Detect which cell encompasses the target text, then output its (x, y) center coordinate. 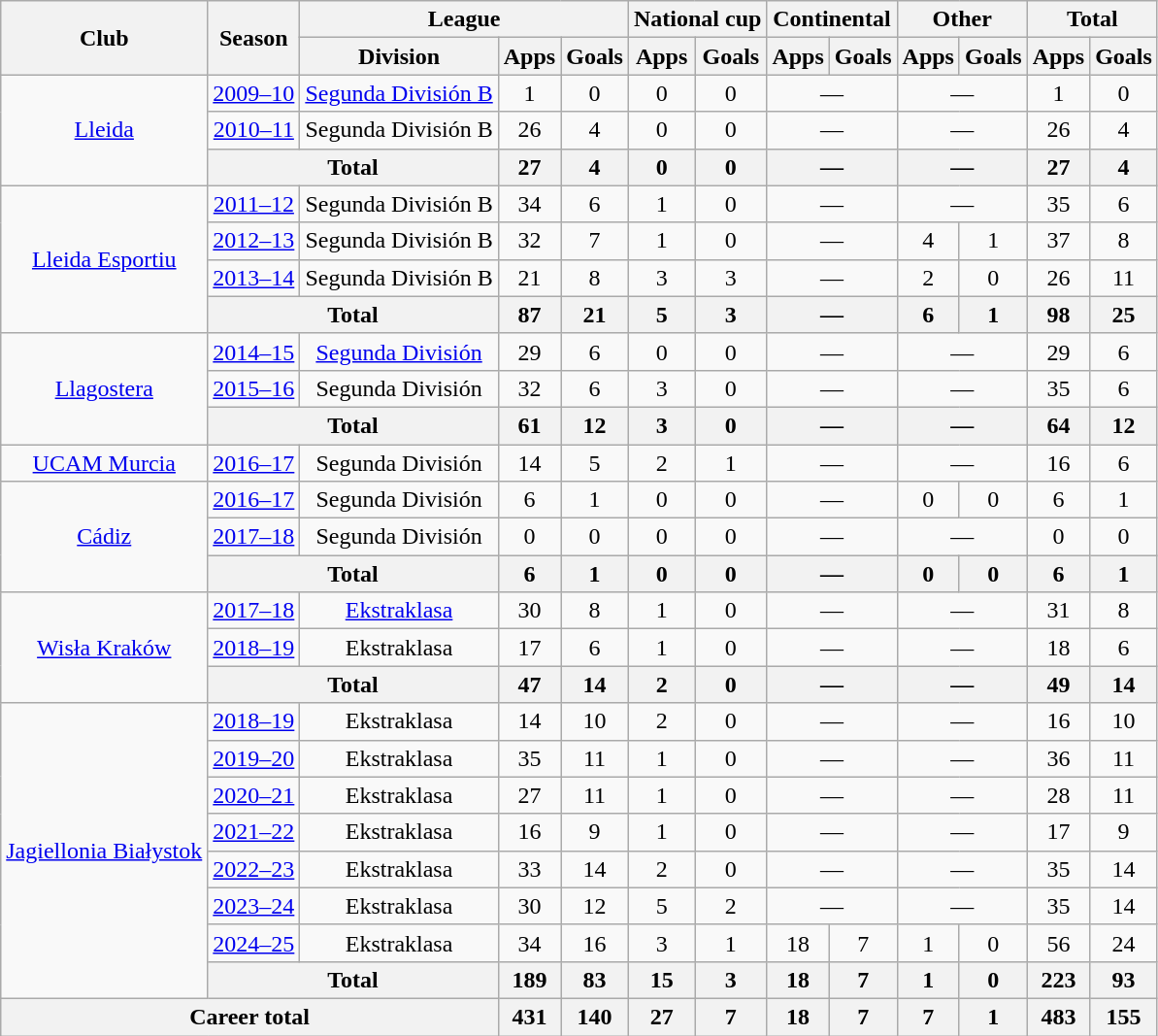
31 (1058, 611)
2011–12 (254, 204)
2015–16 (254, 388)
2013–14 (254, 278)
61 (529, 425)
2020–21 (254, 795)
64 (1058, 425)
98 (1058, 315)
Career total (250, 1017)
2022–23 (254, 869)
47 (529, 685)
155 (1124, 1017)
2023–24 (254, 906)
140 (595, 1017)
15 (661, 980)
Other (962, 19)
483 (1058, 1017)
24 (1124, 943)
Llagostera (105, 388)
56 (1058, 943)
2024–25 (254, 943)
2009–10 (254, 93)
Continental (832, 19)
36 (1058, 758)
223 (1058, 980)
Lleida (105, 130)
2021–22 (254, 832)
Jagiellonia Białystok (105, 851)
Division (399, 56)
87 (529, 315)
Cádiz (105, 537)
National cup (697, 19)
83 (595, 980)
Wisła Kraków (105, 648)
28 (1058, 795)
431 (529, 1017)
25 (1124, 315)
UCAM Murcia (105, 463)
2012–13 (254, 241)
Lleida Esportiu (105, 259)
League (464, 19)
Club (105, 38)
93 (1124, 980)
2019–20 (254, 758)
Season (254, 38)
33 (529, 869)
2010–11 (254, 130)
189 (529, 980)
49 (1058, 685)
2014–15 (254, 351)
37 (1058, 241)
